For the text-containing cell, return its midpoint in [x, y] coordinate format. 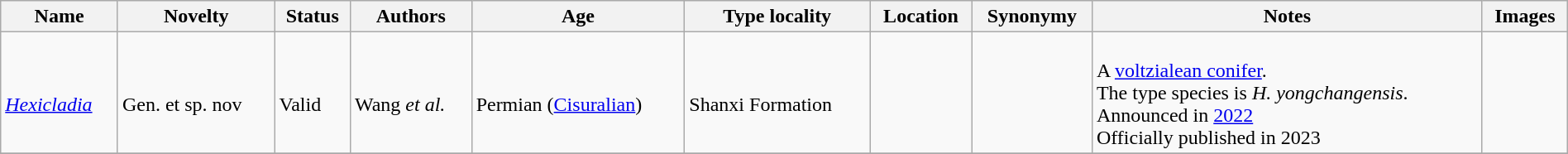
Images [1525, 17]
Shanxi Formation [777, 93]
Location [921, 17]
Synonymy [1032, 17]
Notes [1287, 17]
A voltzialean conifer. The type species is H. yongchangensis.Announced in 2022Officially published in 2023 [1287, 93]
Type locality [777, 17]
Novelty [196, 17]
Hexicladia [60, 93]
Valid [313, 93]
Gen. et sp. nov [196, 93]
Authors [410, 17]
Name [60, 17]
Age [578, 17]
Wang et al. [410, 93]
Permian (Cisuralian) [578, 93]
Status [313, 17]
